Scan for the cell matching the given text and deliver its (x, y) coordinate at center. 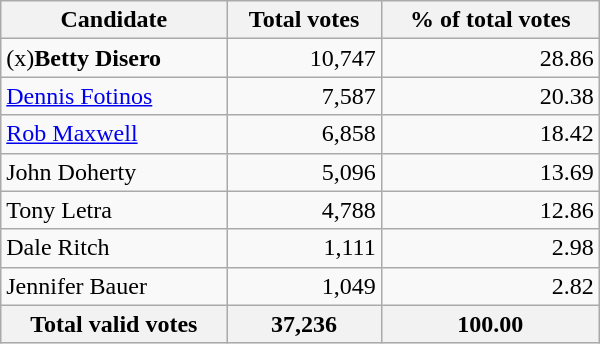
4,788 (304, 210)
Total valid votes (114, 324)
John Doherty (114, 172)
12.86 (490, 210)
13.69 (490, 172)
1,111 (304, 248)
(x)Betty Disero (114, 58)
28.86 (490, 58)
Total votes (304, 20)
6,858 (304, 134)
18.42 (490, 134)
20.38 (490, 96)
37,236 (304, 324)
Dennis Fotinos (114, 96)
10,747 (304, 58)
5,096 (304, 172)
2.98 (490, 248)
1,049 (304, 286)
Tony Letra (114, 210)
Dale Ritch (114, 248)
2.82 (490, 286)
Rob Maxwell (114, 134)
100.00 (490, 324)
Jennifer Bauer (114, 286)
7,587 (304, 96)
% of total votes (490, 20)
Candidate (114, 20)
